For the text-containing cell, return its midpoint in (x, y) coordinate format. 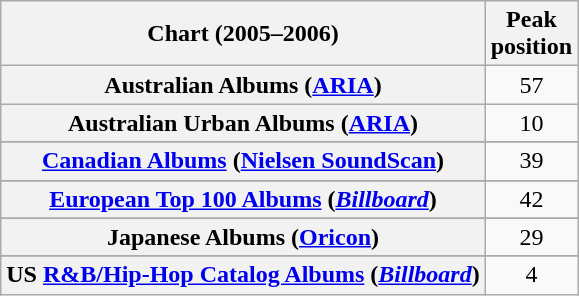
29 (531, 237)
10 (531, 123)
4 (531, 275)
Canadian Albums (Nielsen SoundScan) (243, 161)
Japanese Albums (Oricon) (243, 237)
Australian Urban Albums (ARIA) (243, 123)
European Top 100 Albums (Billboard) (243, 199)
Australian Albums (ARIA) (243, 85)
39 (531, 161)
US R&B/Hip-Hop Catalog Albums (Billboard) (243, 275)
42 (531, 199)
Peakposition (531, 34)
57 (531, 85)
Chart (2005–2006) (243, 34)
